Output the (X, Y) coordinate of the center of the cell containing the given text.  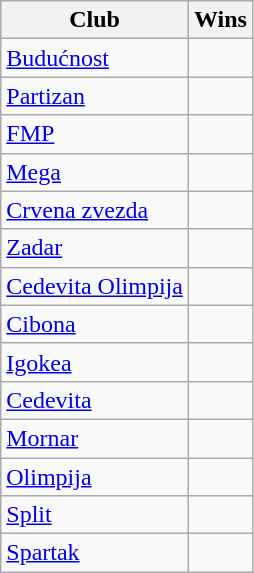
Crvena zvezda (95, 210)
Spartak (95, 553)
Mega (95, 172)
Cedevita Olimpija (95, 286)
Igokea (95, 362)
Cibona (95, 324)
Budućnost (95, 58)
Split (95, 515)
Wins (220, 20)
Cedevita (95, 400)
Olimpija (95, 477)
Mornar (95, 438)
Zadar (95, 248)
Partizan (95, 96)
FMP (95, 134)
Club (95, 20)
